Detect which cell encompasses the target text, then output its (x, y) center coordinate. 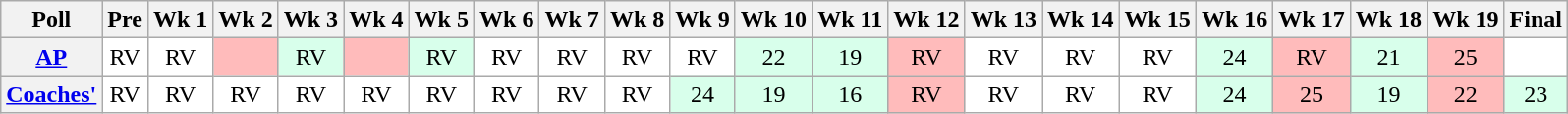
Wk 6 (507, 20)
Wk 2 (246, 20)
Wk 3 (310, 20)
Coaches' (51, 94)
Poll (51, 20)
Wk 16 (1234, 20)
16 (851, 94)
Wk 7 (572, 20)
Wk 9 (702, 20)
Wk 1 (180, 20)
Wk 15 (1157, 20)
Wk 4 (376, 20)
21 (1388, 57)
Final (1536, 20)
Wk 8 (637, 20)
Wk 18 (1388, 20)
Wk 13 (1003, 20)
Wk 19 (1466, 20)
Wk 14 (1081, 20)
Wk 17 (1312, 20)
Wk 10 (773, 20)
Wk 12 (926, 20)
Pre (126, 20)
Wk 11 (851, 20)
Wk 5 (441, 20)
23 (1536, 94)
AP (51, 57)
